Scan for the cell matching the given text and deliver its (x, y) coordinate at center. 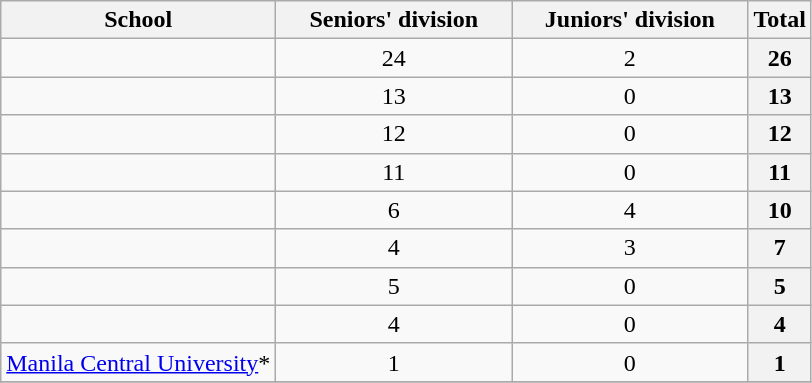
Juniors' division (630, 20)
24 (394, 58)
Seniors' division (394, 20)
Total (780, 20)
2 (630, 58)
26 (780, 58)
Manila Central University* (138, 362)
10 (780, 210)
7 (780, 248)
3 (630, 248)
School (138, 20)
6 (394, 210)
